Detect which cell encompasses the target text, then output its (X, Y) center coordinate. 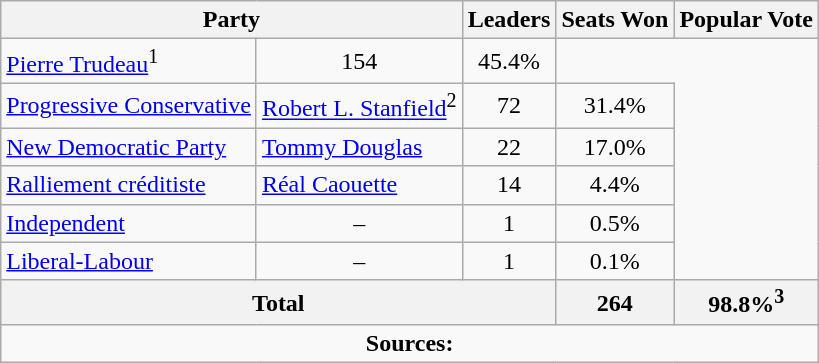
264 (615, 302)
22 (509, 147)
Total (278, 302)
Robert L. Stanfield2 (359, 106)
Seats Won (615, 20)
Sources: (410, 344)
Progressive Conservative (129, 106)
New Democratic Party (129, 147)
72 (509, 106)
Ralliement créditiste (129, 185)
31.4% (615, 106)
Independent (129, 223)
45.4% (509, 62)
98.8%3 (746, 302)
0.1% (615, 261)
14 (509, 185)
Popular Vote (746, 20)
Liberal-Labour (129, 261)
Réal Caouette (359, 185)
Tommy Douglas (359, 147)
Party (232, 20)
4.4% (615, 185)
154 (359, 62)
17.0% (615, 147)
0.5% (615, 223)
Leaders (509, 20)
Pierre Trudeau1 (129, 62)
